Locate the cell with the specified text and output its (X, Y) center coordinate. 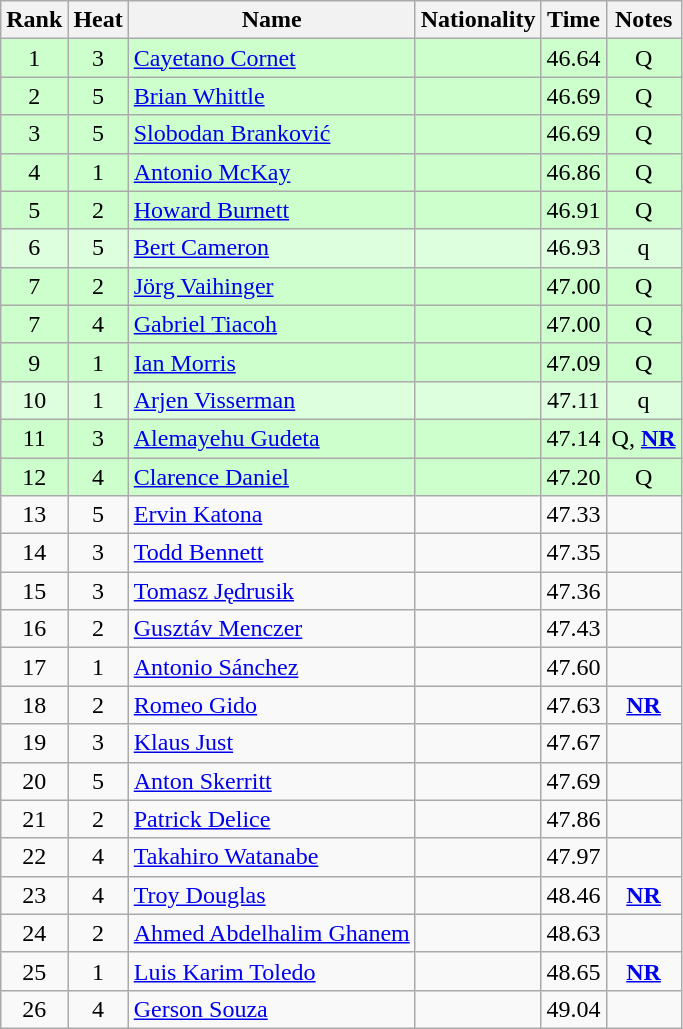
Clarence Daniel (272, 477)
Notes (644, 20)
Arjen Visserman (272, 400)
Takahiro Watanabe (272, 857)
25 (34, 971)
11 (34, 438)
15 (34, 591)
12 (34, 477)
Slobodan Branković (272, 134)
13 (34, 515)
Heat (98, 20)
Q, NR (644, 438)
Luis Karim Toledo (272, 971)
46.86 (574, 172)
46.91 (574, 210)
47.09 (574, 362)
48.65 (574, 971)
9 (34, 362)
Anton Skerritt (272, 781)
Name (272, 20)
47.20 (574, 477)
47.11 (574, 400)
47.67 (574, 743)
Cayetano Cornet (272, 58)
47.43 (574, 629)
Nationality (478, 20)
Tomasz Jędrusik (272, 591)
Rank (34, 20)
47.33 (574, 515)
Time (574, 20)
47.63 (574, 705)
46.93 (574, 248)
18 (34, 705)
23 (34, 895)
46.64 (574, 58)
Ian Morris (272, 362)
Gabriel Tiacoh (272, 324)
Bert Cameron (272, 248)
Gusztáv Menczer (272, 629)
47.69 (574, 781)
19 (34, 743)
Ervin Katona (272, 515)
26 (34, 1009)
Patrick Delice (272, 819)
20 (34, 781)
17 (34, 667)
16 (34, 629)
47.97 (574, 857)
Troy Douglas (272, 895)
24 (34, 933)
Todd Bennett (272, 553)
6 (34, 248)
Antonio Sánchez (272, 667)
Brian Whittle (272, 96)
49.04 (574, 1009)
Antonio McKay (272, 172)
10 (34, 400)
Jörg Vaihinger (272, 286)
47.14 (574, 438)
48.46 (574, 895)
47.35 (574, 553)
14 (34, 553)
47.36 (574, 591)
Klaus Just (272, 743)
Romeo Gido (272, 705)
48.63 (574, 933)
Alemayehu Gudeta (272, 438)
21 (34, 819)
Ahmed Abdelhalim Ghanem (272, 933)
Howard Burnett (272, 210)
22 (34, 857)
47.60 (574, 667)
Gerson Souza (272, 1009)
47.86 (574, 819)
